Pinpoint the cell where the given text exists, returning its [X, Y] midpoint coordinate. 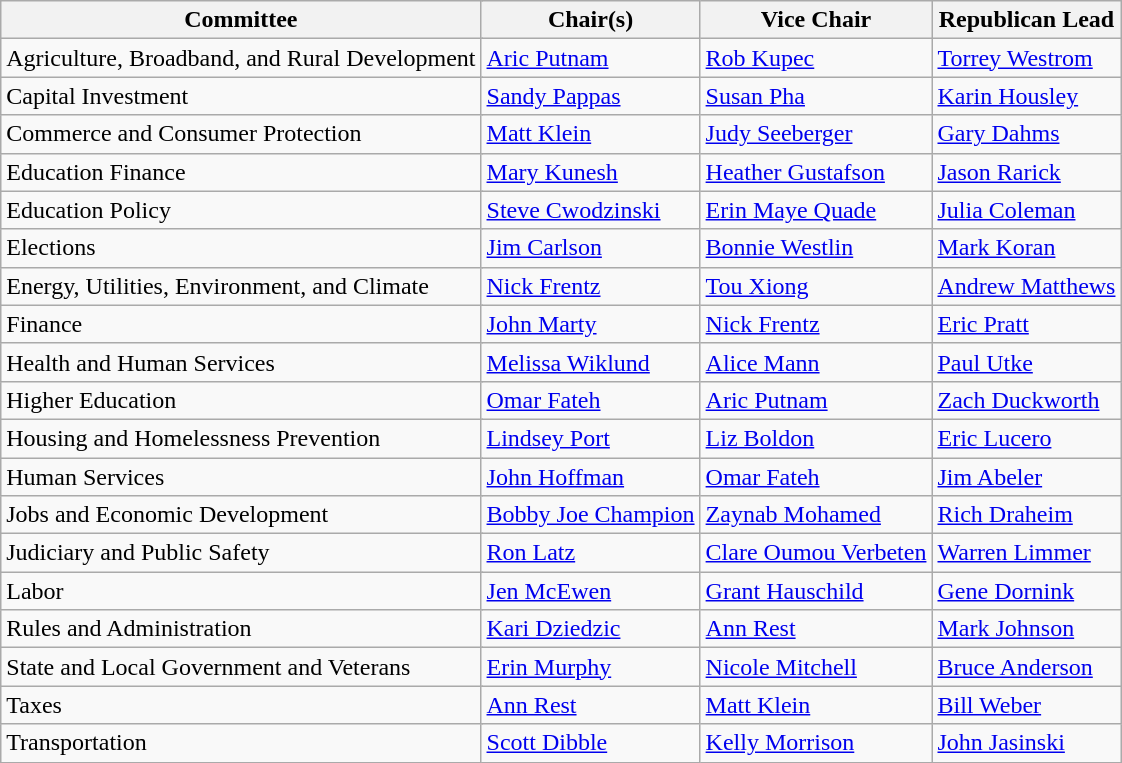
Torrey Westrom [1026, 58]
Kelly Morrison [816, 743]
Chair(s) [590, 20]
Human Services [241, 477]
John Marty [590, 324]
Erin Murphy [590, 667]
Liz Boldon [816, 438]
Rules and Administration [241, 629]
Finance [241, 324]
Eric Pratt [1026, 324]
Health and Human Services [241, 362]
Rob Kupec [816, 58]
Bruce Anderson [1026, 667]
John Jasinski [1026, 743]
Education Finance [241, 172]
Alice Mann [816, 362]
Mark Koran [1026, 248]
Vice Chair [816, 20]
Gary Dahms [1026, 134]
Committee [241, 20]
Jason Rarick [1026, 172]
Lindsey Port [590, 438]
Jen McEwen [590, 591]
Education Policy [241, 210]
Julia Coleman [1026, 210]
Scott Dibble [590, 743]
Capital Investment [241, 96]
Zach Duckworth [1026, 400]
Steve Cwodzinski [590, 210]
Sandy Pappas [590, 96]
Labor [241, 591]
Jobs and Economic Development [241, 515]
Higher Education [241, 400]
Susan Pha [816, 96]
State and Local Government and Veterans [241, 667]
Bill Weber [1026, 705]
Judiciary and Public Safety [241, 553]
Energy, Utilities, Environment, and Climate [241, 286]
Bonnie Westlin [816, 248]
Tou Xiong [816, 286]
Elections [241, 248]
Judy Seeberger [816, 134]
Andrew Matthews [1026, 286]
Bobby Joe Champion [590, 515]
Jim Carlson [590, 248]
Melissa Wiklund [590, 362]
Erin Maye Quade [816, 210]
Ron Latz [590, 553]
Mary Kunesh [590, 172]
Republican Lead [1026, 20]
Taxes [241, 705]
Clare Oumou Verbeten [816, 553]
Grant Hauschild [816, 591]
Eric Lucero [1026, 438]
Gene Dornink [1026, 591]
John Hoffman [590, 477]
Zaynab Mohamed [816, 515]
Kari Dziedzic [590, 629]
Warren Limmer [1026, 553]
Commerce and Consumer Protection [241, 134]
Jim Abeler [1026, 477]
Rich Draheim [1026, 515]
Housing and Homelessness Prevention [241, 438]
Mark Johnson [1026, 629]
Nicole Mitchell [816, 667]
Paul Utke [1026, 362]
Heather Gustafson [816, 172]
Karin Housley [1026, 96]
Agriculture, Broadband, and Rural Development [241, 58]
Transportation [241, 743]
